Capture the cell that displays the provided text and extract its (x, y) central coordinate. 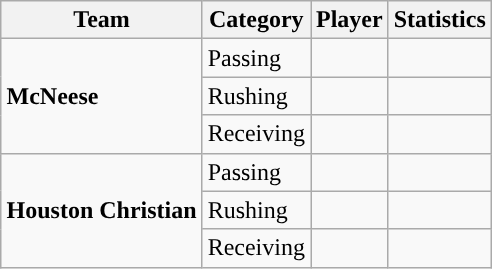
Team (102, 20)
Category (256, 20)
McNeese (102, 96)
Player (349, 20)
Houston Christian (102, 210)
Statistics (440, 20)
